From the cell containing the given text, extract its center point as [X, Y] coordinate. 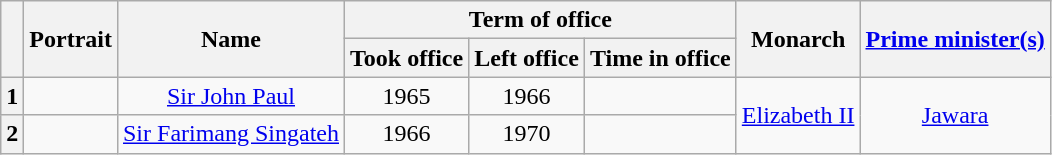
1970 [527, 134]
1965 [407, 96]
Sir Farimang Singateh [230, 134]
Name [230, 39]
Sir John Paul [230, 96]
1 [12, 96]
Portrait [71, 39]
Left office [527, 58]
Term of office [541, 20]
Monarch [798, 39]
Jawara [955, 115]
2 [12, 134]
Took office [407, 58]
Time in office [660, 58]
Elizabeth II [798, 115]
Prime minister(s) [955, 39]
